Return [X, Y] of the center of cell containing provided text 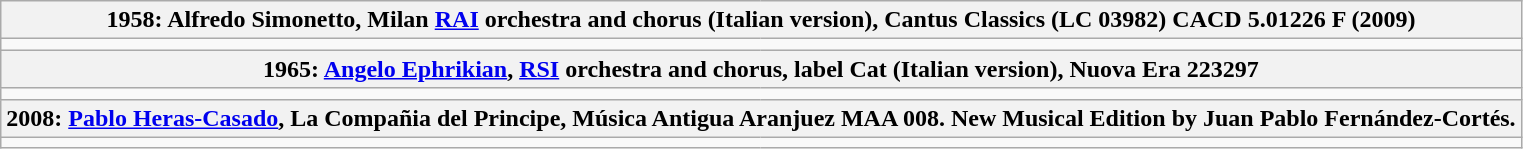
1958: Alfredo Simonetto, Milan RAI orchestra and chorus (Italian version), Cantus Classics (LC 03982) CACD 5.01226 F (2009) [761, 20]
1965: Angelo Ephrikian, RSI orchestra and chorus, label Cat (Italian version), Nuova Era 223297 [761, 69]
2008: Pablo Heras-Casado, La Compañia del Principe, Música Antigua Aranjuez MAA 008. New Musical Edition by Juan Pablo Fernández-Cortés. [761, 118]
